Return [X, Y] of the center of cell containing provided text 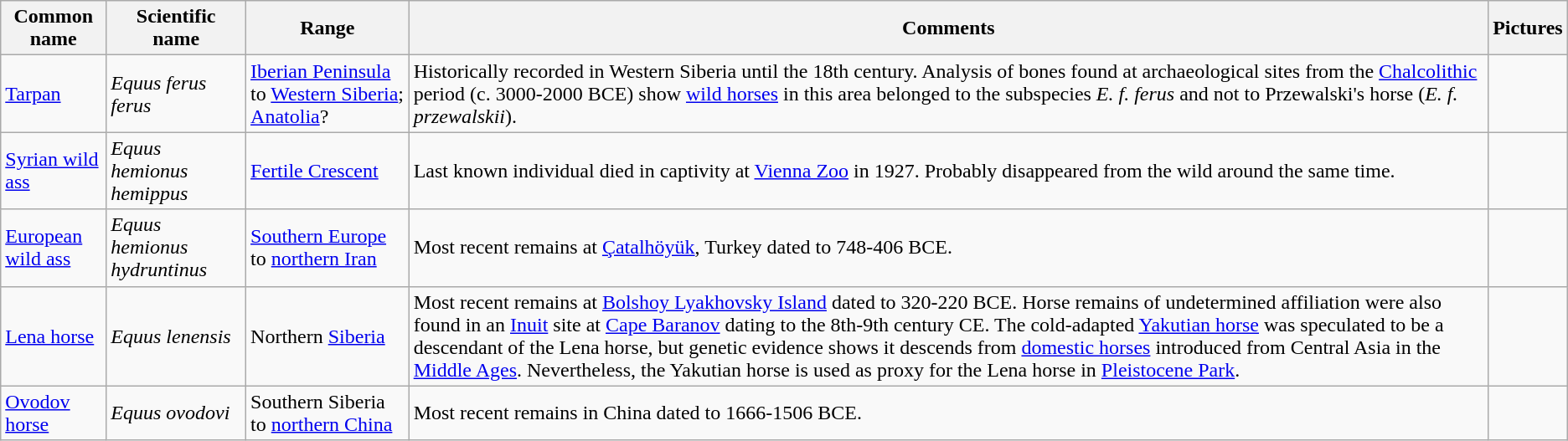
Equus hemionus hemippus [176, 171]
Ovodov horse [54, 413]
Comments [948, 28]
Syrian wild ass [54, 171]
Iberian Peninsula to Western Siberia; Anatolia? [328, 94]
Range [328, 28]
Southern Siberia to northern China [328, 413]
Fertile Crescent [328, 171]
Northern Siberia [328, 336]
Tarpan [54, 94]
Equus ovodovi [176, 413]
Equus ferus ferus [176, 94]
Lena horse [54, 336]
Most recent remains at Çatalhöyük, Turkey dated to 748-406 BCE. [948, 248]
Last known individual died in captivity at Vienna Zoo in 1927. Probably disappeared from the wild around the same time. [948, 171]
Southern Europe to northern Iran [328, 248]
Common name [54, 28]
Pictures [1528, 28]
Equus hemionus hydruntinus [176, 248]
Scientific name [176, 28]
Equus lenensis [176, 336]
Most recent remains in China dated to 1666-1506 BCE. [948, 413]
European wild ass [54, 248]
